Determine the [X, Y] coordinate at the center of the cell enclosing the given text.  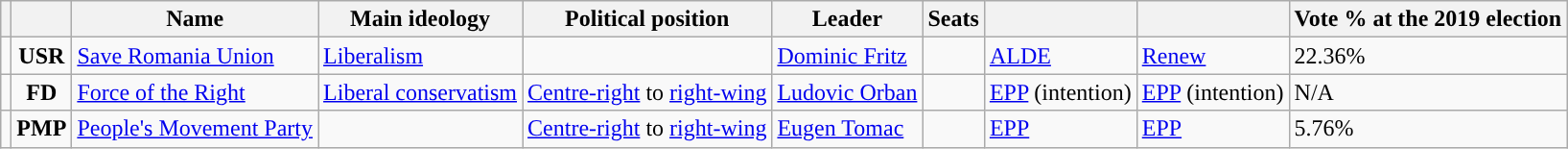
USR [42, 56]
N/A [1427, 92]
Political position [647, 19]
Liberalism [420, 56]
Save Romania Union [196, 56]
Name [196, 19]
Renew [1212, 56]
22.36% [1427, 56]
Leader [848, 19]
FD [42, 92]
Liberal conservatism [420, 92]
PMP [42, 129]
Seats [953, 19]
Main ideology [420, 19]
ALDE [1061, 56]
Dominic Fritz [848, 56]
Eugen Tomac [848, 129]
Ludovic Orban [848, 92]
5.76% [1427, 129]
Vote % at the 2019 election [1427, 19]
Force of the Right [196, 92]
People's Movement Party [196, 129]
